Scan for the cell matching the given text and deliver its [X, Y] coordinate at center. 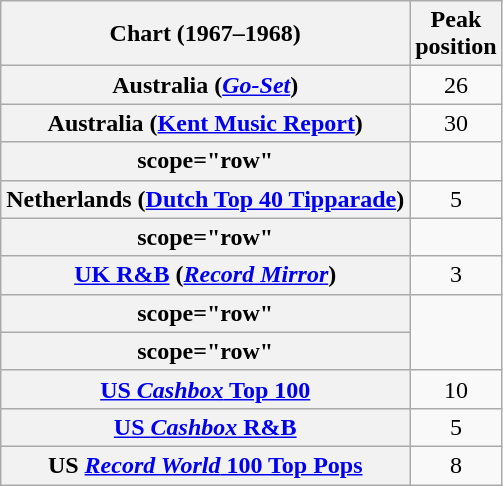
8 [456, 465]
30 [456, 123]
US Cashbox Top 100 [206, 389]
Chart (1967–1968) [206, 34]
3 [456, 275]
US Cashbox R&B [206, 427]
Australia (Go-Set) [206, 85]
Peakposition [456, 34]
10 [456, 389]
Australia (Kent Music Report) [206, 123]
US Record World 100 Top Pops [206, 465]
26 [456, 85]
UK R&B (Record Mirror) [206, 275]
Netherlands (Dutch Top 40 Tipparade) [206, 199]
